Search for the cell housing the specified text and yield its (X, Y) center coordinate. 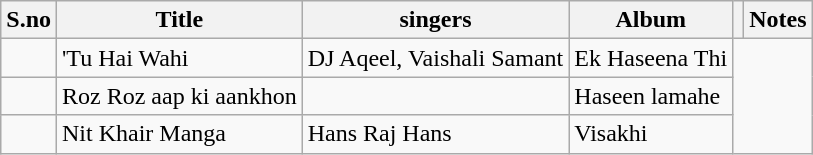
Title (180, 20)
DJ Aqeel, Vaishali Samant (436, 58)
Nit Khair Manga (180, 134)
Haseen lamahe (651, 96)
singers (436, 20)
Roz Roz aap ki aankhon (180, 96)
'Tu Hai Wahi (180, 58)
Hans Raj Hans (436, 134)
Album (651, 20)
S.no (29, 20)
Ek Haseena Thi (651, 58)
Visakhi (651, 134)
Notes (778, 20)
